Identify which cell holds the provided text, then report its (x, y) central coordinate. 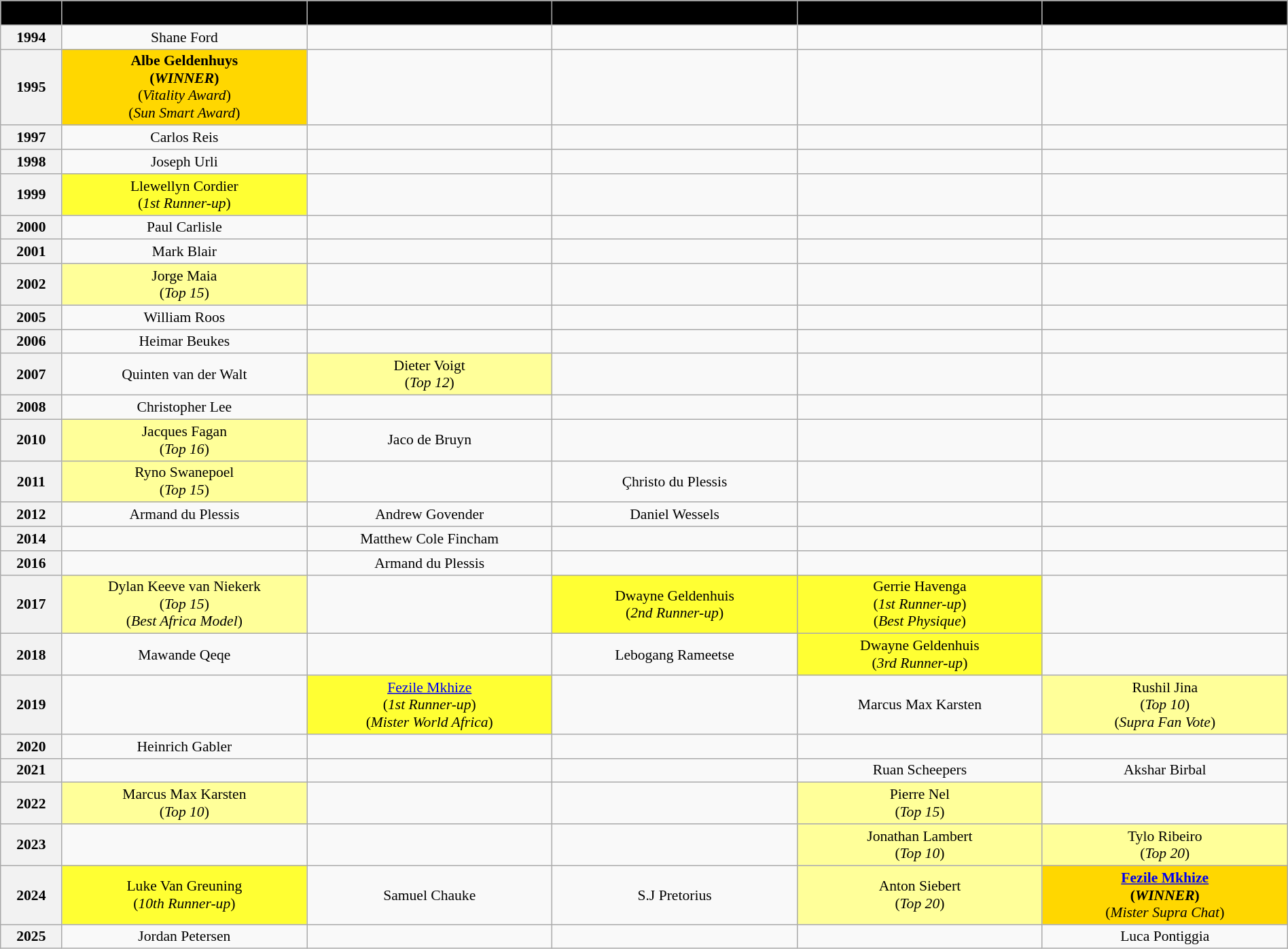
1997 (31, 138)
2020 (31, 747)
2019 (31, 705)
Pierre Nel(Top 15) (920, 803)
1998 (31, 162)
Çhristo du Plessis (675, 481)
Marcus Max Karsten (920, 705)
Mister World (429, 13)
Lebogang Rameetse (675, 655)
William Roos (185, 317)
2023 (31, 845)
Daniel Wessels (675, 515)
Mark Blair (185, 252)
Manhunt International (185, 13)
Fezile Mkhize(1st Runner-up)(Mister World Africa) (429, 705)
Heinrich Gabler (185, 747)
Dwayne Geldenhuis(2nd Runner-up) (675, 605)
Joseph Urli (185, 162)
2010 (31, 440)
2014 (31, 539)
Mawande Qeqe (185, 655)
2005 (31, 317)
Marcus Max Karsten(Top 10) (185, 803)
2024 (31, 895)
Albe Geldenhuys(WINNER)(Vitality Award)(Sun Smart Award) (185, 87)
2022 (31, 803)
2006 (31, 342)
2018 (31, 655)
Jonathan Lambert(Top 10) (920, 845)
Dylan Keeve van Niekerk(Top 15)(Best Africa Model) (185, 605)
Rushil Jina(Top 10)(Supra Fan Vote) (1164, 705)
Carlos Reis (185, 138)
Mister Global (920, 13)
2007 (31, 375)
1994 (31, 37)
Fezile Mkhize(WINNER)(Mister Supra Chat) (1164, 895)
Heimar Beukes (185, 342)
Andrew Govender (429, 515)
Jorge Maia(Top 15) (185, 284)
2002 (31, 284)
Luca Pontiggia (1164, 937)
Jaco de Bruyn (429, 440)
2012 (31, 515)
S.J Pretorius (675, 895)
Paul Carlisle (185, 228)
Tylo Ribeiro(Top 20) (1164, 845)
2011 (31, 481)
Christopher Lee (185, 408)
2000 (31, 228)
Quinten van der Walt (185, 375)
Anton Siebert(Top 20) (920, 895)
Dieter Voigt(Top 12) (429, 375)
Jacques Fagan(Top 16) (185, 440)
Year (31, 13)
Mister Supranational (1164, 13)
Samuel Chauke (429, 895)
Ryno Swanepoel(Top 15) (185, 481)
Llewellyn Cordier(1st Runner-up) (185, 194)
Shane Ford (185, 37)
Ruan Scheepers (920, 770)
2021 (31, 770)
Gerrie Havenga(1st Runner-up)(Best Physique) (920, 605)
2025 (31, 937)
1999 (31, 194)
2017 (31, 605)
2001 (31, 252)
Luke Van Greuning(10th Runner-up) (185, 895)
Jordan Petersen (185, 937)
Matthew Cole Fincham (429, 539)
2008 (31, 408)
Dwayne Geldenhuis(3rd Runner-up) (920, 655)
1995 (31, 87)
2016 (31, 563)
Mister International (675, 13)
Akshar Birbal (1164, 770)
